For the text-containing cell, return its midpoint in [X, Y] coordinate format. 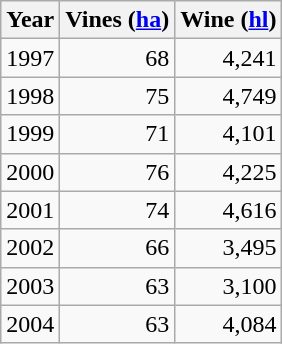
2001 [30, 210]
4,225 [228, 172]
2002 [30, 248]
Year [30, 20]
4,749 [228, 96]
2003 [30, 286]
76 [118, 172]
66 [118, 248]
71 [118, 134]
2000 [30, 172]
Wine (hl) [228, 20]
1998 [30, 96]
4,084 [228, 324]
75 [118, 96]
3,495 [228, 248]
4,241 [228, 58]
4,616 [228, 210]
4,101 [228, 134]
2004 [30, 324]
Vines (ha) [118, 20]
74 [118, 210]
1999 [30, 134]
3,100 [228, 286]
1997 [30, 58]
68 [118, 58]
